Capture the cell that displays the provided text and extract its [x, y] central coordinate. 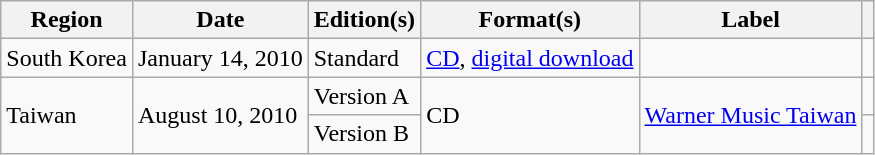
Version B [364, 134]
Date [220, 20]
South Korea [67, 58]
CD, digital download [530, 58]
January 14, 2010 [220, 58]
Standard [364, 58]
CD [530, 115]
August 10, 2010 [220, 115]
Version A [364, 96]
Region [67, 20]
Edition(s) [364, 20]
Taiwan [67, 115]
Format(s) [530, 20]
Warner Music Taiwan [750, 115]
Label [750, 20]
